Output the [x, y] coordinate of the center of the cell containing the given text.  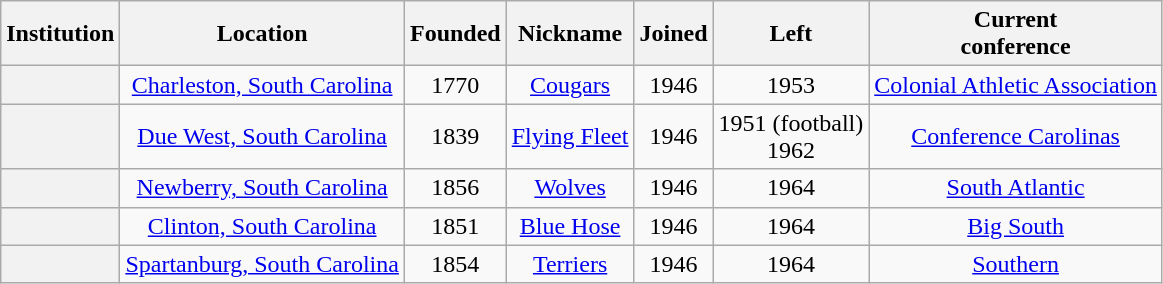
Terriers [570, 264]
Spartanburg, South Carolina [262, 264]
Nickname [570, 34]
Flying Fleet [570, 136]
1851 [455, 226]
Clinton, South Carolina [262, 226]
Southern [1016, 264]
Cougars [570, 85]
Colonial Athletic Association [1016, 85]
Founded [455, 34]
Institution [60, 34]
1856 [455, 188]
Big South [1016, 226]
1839 [455, 136]
Charleston, South Carolina [262, 85]
Left [791, 34]
1854 [455, 264]
Location [262, 34]
Conference Carolinas [1016, 136]
Newberry, South Carolina [262, 188]
Blue Hose [570, 226]
Joined [674, 34]
1951 (football)1962 [791, 136]
1953 [791, 85]
Due West, South Carolina [262, 136]
1770 [455, 85]
South Atlantic [1016, 188]
Currentconference [1016, 34]
Wolves [570, 188]
